From the cell containing the given text, extract its center point as [x, y] coordinate. 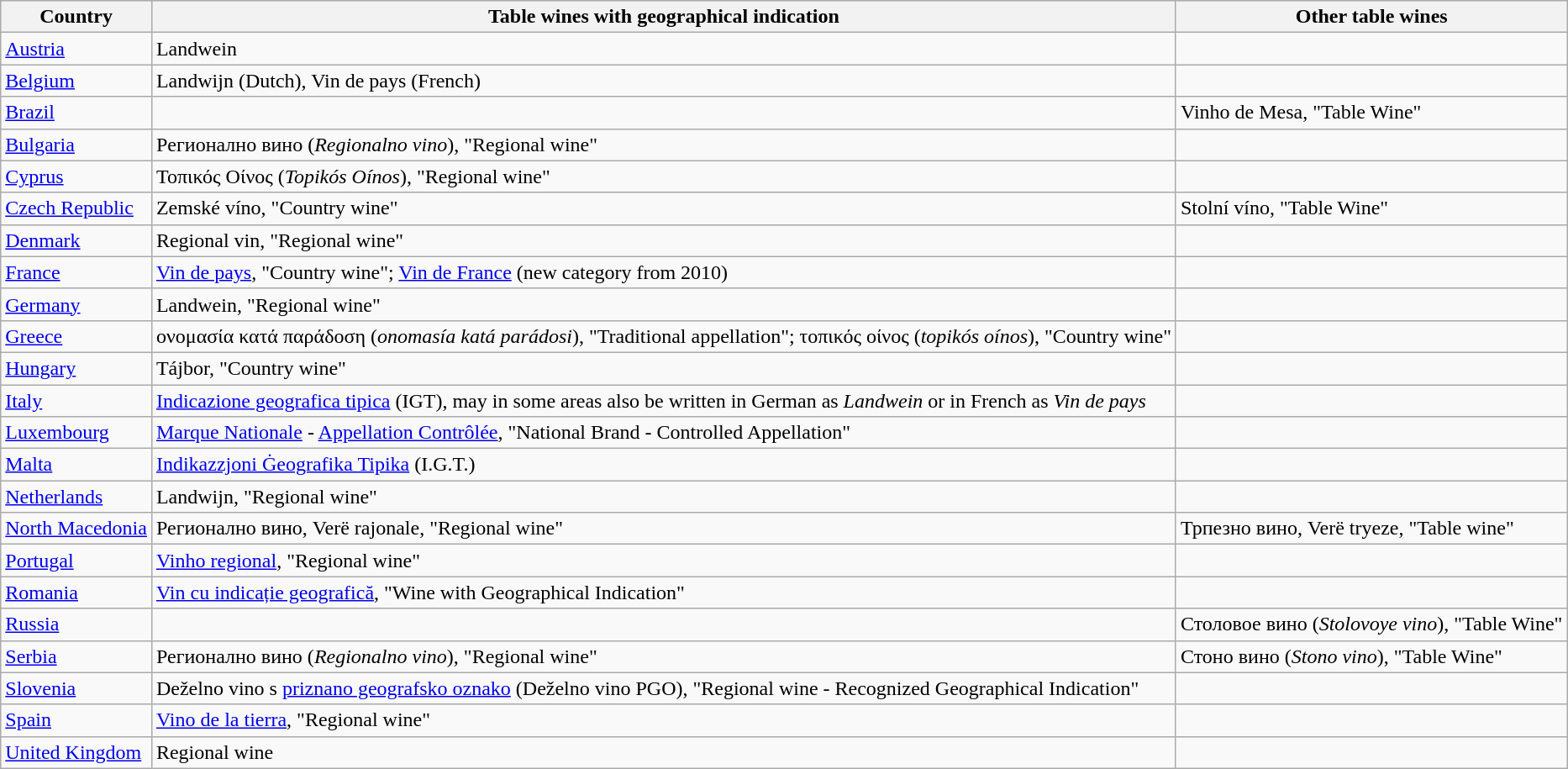
North Macedonia [76, 529]
Hungary [76, 368]
Malta [76, 465]
Serbia [76, 656]
Greece [76, 336]
Portugal [76, 561]
Table wines with geographical indication [664, 17]
ονομασία κατά παράδοση (onomasía katá parádosi), "Traditional appellation"; τοπικός οίνος (topikós oínos), "Country wine" [664, 336]
Pегионално вино (Regionalno vino), "Regional wine" [664, 145]
Stolní víno, "Table Wine" [1371, 208]
Vin cu indicație geografică, "Wine with Geographical Indication" [664, 593]
Denmark [76, 240]
Vino de la tierra, "Regional wine" [664, 720]
Brazil [76, 113]
Indicazione geografica tipica (IGT), may in some areas also be written in German as Landwein or in French as Vin de pays [664, 401]
Landwein, "Regional wine" [664, 304]
Zemské víno, "Country wine" [664, 208]
Slovenia [76, 688]
United Kingdom [76, 752]
Deželno vino s priznano geografsko oznako (Deželno vino PGO), "Regional wine - Recognized Geographical Indication" [664, 688]
Italy [76, 401]
Regional wine [664, 752]
Regional vin, "Regional wine" [664, 240]
Tájbor, "Country wine" [664, 368]
Other table wines [1371, 17]
Marque Nationale - Appellation Contrôlée, "National Brand - Controlled Appellation" [664, 433]
Bulgaria [76, 145]
Трпезно вино, Verë tryeze, "Table wine" [1371, 529]
Landwijn, "Regional wine" [664, 497]
Belgium [76, 81]
Vin de pays, "Country wine"; Vin de France (new category from 2010) [664, 272]
Indikazzjoni Ġeografika Tipika (I.G.T.) [664, 465]
Netherlands [76, 497]
Регионално вино (Regionalno vino), "Regional wine" [664, 656]
Russia [76, 624]
Cyprus [76, 176]
Luxembourg [76, 433]
Vinho de Mesa, "Table Wine" [1371, 113]
Czech Republic [76, 208]
Romania [76, 593]
France [76, 272]
Austria [76, 49]
Spain [76, 720]
Landwein [664, 49]
Регионално вино, Verë rajonale, "Regional wine" [664, 529]
Country [76, 17]
Τοπικός Οίνος (Topikós Oínos), "Regional wine" [664, 176]
Vinho regional, "Regional wine" [664, 561]
Germany [76, 304]
Стоно вино (Stono vino), "Table Wine" [1371, 656]
Landwijn (Dutch), Vin de pays (French) [664, 81]
Столовое вино (Stolovoye vino), "Table Wine" [1371, 624]
